Scan for the cell matching the given text and deliver its [x, y] coordinate at center. 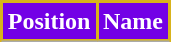
Position [50, 22]
Name [134, 22]
